Output the [X, Y] coordinate of the center of the cell containing the given text.  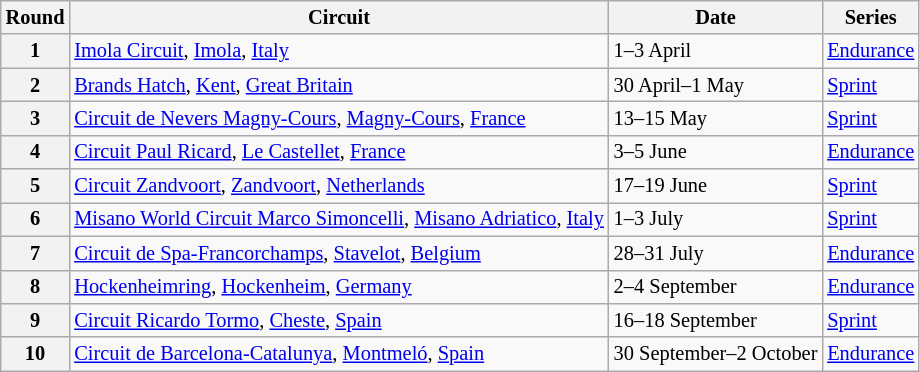
Circuit Paul Ricard, Le Castellet, France [338, 152]
Circuit [338, 17]
Circuit Zandvoort, Zandvoort, Netherlands [338, 186]
1–3 April [716, 51]
3–5 June [716, 152]
Misano World Circuit Marco Simoncelli, Misano Adriatico, Italy [338, 219]
2 [36, 85]
Circuit de Nevers Magny-Cours, Magny-Cours, France [338, 118]
Circuit de Barcelona-Catalunya, Montmeló, Spain [338, 354]
30 April–1 May [716, 85]
28–31 July [716, 253]
Series [870, 17]
Brands Hatch, Kent, Great Britain [338, 85]
17–19 June [716, 186]
Round [36, 17]
Circuit Ricardo Tormo, Cheste, Spain [338, 320]
13–15 May [716, 118]
10 [36, 354]
1–3 July [716, 219]
Hockenheimring, Hockenheim, Germany [338, 287]
Circuit de Spa-Francorchamps, Stavelot, Belgium [338, 253]
Date [716, 17]
30 September–2 October [716, 354]
8 [36, 287]
Imola Circuit, Imola, Italy [338, 51]
9 [36, 320]
4 [36, 152]
6 [36, 219]
2–4 September [716, 287]
3 [36, 118]
16–18 September [716, 320]
5 [36, 186]
1 [36, 51]
7 [36, 253]
